Search for the cell housing the specified text and yield its [X, Y] center coordinate. 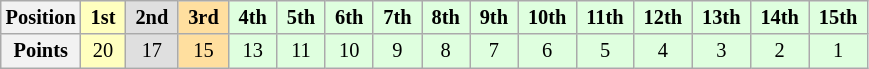
11th [604, 17]
5th [301, 17]
2nd [152, 17]
10 [349, 51]
6th [349, 17]
6 [547, 51]
1st [104, 17]
7th [397, 17]
15 [203, 51]
12th [663, 17]
20 [104, 51]
Position [41, 17]
11 [301, 51]
3rd [203, 17]
5 [604, 51]
4 [663, 51]
13th [721, 17]
13 [253, 51]
9th [494, 17]
4th [253, 17]
8 [446, 51]
14th [779, 17]
17 [152, 51]
2 [779, 51]
8th [446, 17]
15th [838, 17]
3 [721, 51]
7 [494, 51]
10th [547, 17]
9 [397, 51]
Points [41, 51]
1 [838, 51]
